Scan for the cell matching the given text and deliver its (x, y) coordinate at center. 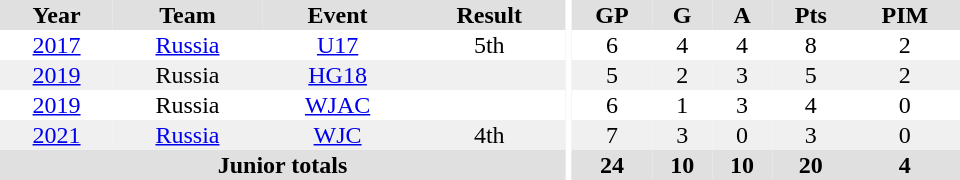
2021 (56, 135)
U17 (338, 45)
8 (811, 45)
GP (612, 15)
Pts (811, 15)
Result (489, 15)
G (682, 15)
PIM (905, 15)
Year (56, 15)
5th (489, 45)
1 (682, 105)
Event (338, 15)
4th (489, 135)
24 (612, 165)
Junior totals (282, 165)
20 (811, 165)
WJC (338, 135)
A (742, 15)
2017 (56, 45)
HG18 (338, 75)
Team (188, 15)
7 (612, 135)
WJAC (338, 105)
